Output the (x, y) coordinate of the center of the cell containing the given text.  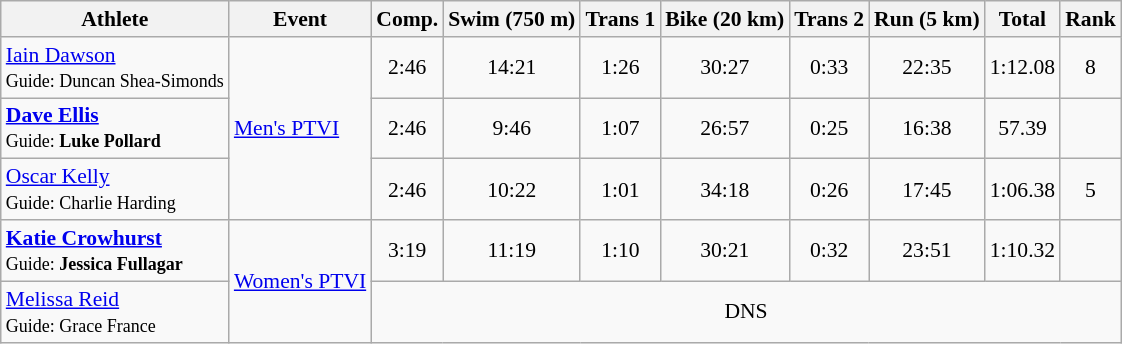
DNS (746, 312)
26:57 (724, 128)
17:45 (927, 190)
30:21 (724, 250)
57.39 (1022, 128)
1:07 (620, 128)
0:33 (829, 68)
0:25 (829, 128)
Katie CrowhurstGuide: Jessica Fullagar (115, 250)
Men's PTVI (300, 128)
30:27 (724, 68)
1:12.08 (1022, 68)
16:38 (927, 128)
11:19 (512, 250)
1:06.38 (1022, 190)
Women's PTVI (300, 281)
0:26 (829, 190)
Melissa ReidGuide: Grace France (115, 312)
Oscar KellyGuide: Charlie Harding (115, 190)
1:10.32 (1022, 250)
8 (1090, 68)
Trans 1 (620, 19)
Total (1022, 19)
1:01 (620, 190)
Trans 2 (829, 19)
23:51 (927, 250)
1:10 (620, 250)
Event (300, 19)
3:19 (407, 250)
Run (5 km) (927, 19)
Swim (750 m) (512, 19)
Rank (1090, 19)
14:21 (512, 68)
5 (1090, 190)
10:22 (512, 190)
Bike (20 km) (724, 19)
Comp. (407, 19)
Athlete (115, 19)
22:35 (927, 68)
9:46 (512, 128)
Dave EllisGuide: Luke Pollard (115, 128)
Iain DawsonGuide: Duncan Shea-Simonds (115, 68)
1:26 (620, 68)
34:18 (724, 190)
0:32 (829, 250)
